Return the [x, y] coordinate for the center point of the cell that contains the specified text.  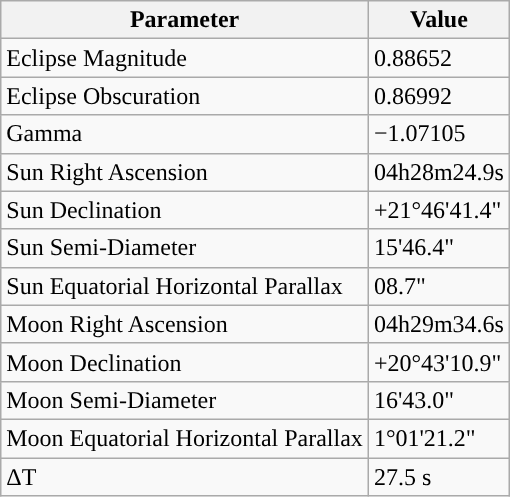
04h29m34.6s [438, 324]
Sun Equatorial Horizontal Parallax [185, 286]
+20°43'10.9" [438, 362]
Moon Equatorial Horizontal Parallax [185, 438]
+21°46'41.4" [438, 210]
Parameter [185, 20]
0.86992 [438, 96]
Value [438, 20]
Gamma [185, 134]
15'46.4" [438, 248]
04h28m24.9s [438, 172]
−1.07105 [438, 134]
08.7" [438, 286]
Eclipse Magnitude [185, 58]
Moon Right Ascension [185, 324]
16'43.0" [438, 400]
ΔT [185, 477]
Sun Declination [185, 210]
Sun Right Ascension [185, 172]
Sun Semi-Diameter [185, 248]
0.88652 [438, 58]
27.5 s [438, 477]
Eclipse Obscuration [185, 96]
1°01'21.2" [438, 438]
Moon Semi-Diameter [185, 400]
Moon Declination [185, 362]
